Return the [X, Y] coordinate for the center point of the cell that contains the specified text.  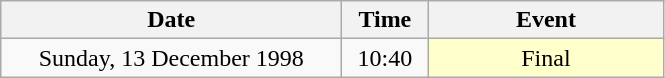
10:40 [385, 58]
Final [546, 58]
Sunday, 13 December 1998 [172, 58]
Time [385, 20]
Date [172, 20]
Event [546, 20]
